Locate the cell with the specified text and output its [x, y] center coordinate. 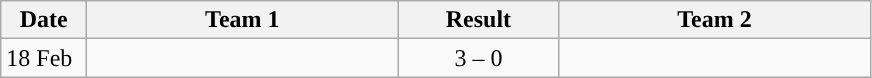
Date [44, 20]
Team 2 [714, 20]
18 Feb [44, 58]
3 – 0 [478, 58]
Team 1 [242, 20]
Result [478, 20]
